Return [X, Y] of the center of cell containing provided text 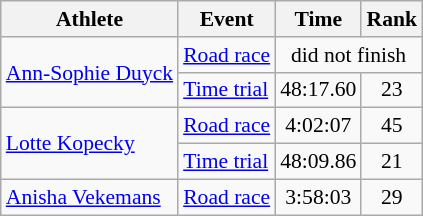
45 [392, 126]
23 [392, 90]
Lotte Kopecky [90, 144]
3:58:03 [318, 197]
did not finish [348, 55]
Time [318, 19]
Event [226, 19]
Anisha Vekemans [90, 197]
Athlete [90, 19]
4:02:07 [318, 126]
Rank [392, 19]
Ann-Sophie Duyck [90, 72]
48:09.86 [318, 162]
48:17.60 [318, 90]
29 [392, 197]
21 [392, 162]
